Provide the (X, Y) coordinate of the cell's center where the given text is located.  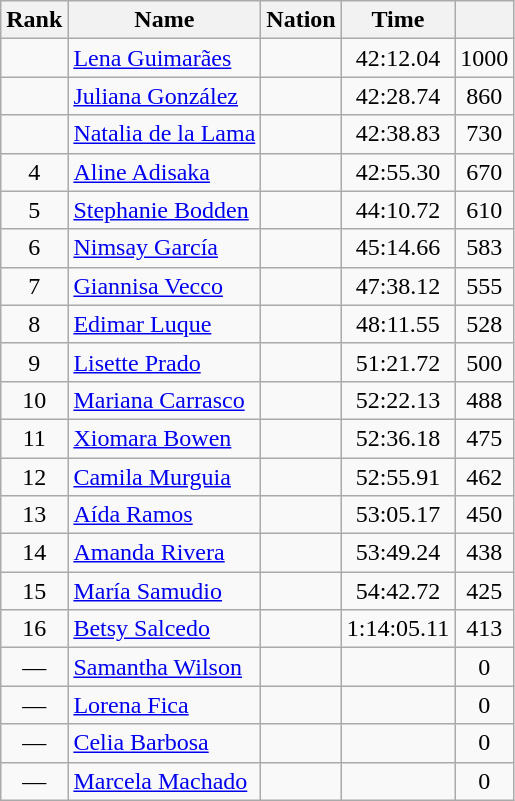
Lisette Prado (164, 362)
860 (484, 96)
11 (34, 438)
475 (484, 438)
María Samudio (164, 591)
462 (484, 477)
52:55.91 (398, 477)
Name (164, 20)
16 (34, 629)
53:49.24 (398, 553)
42:12.04 (398, 58)
9 (34, 362)
Samantha Wilson (164, 667)
1:14:05.11 (398, 629)
528 (484, 324)
Aída Ramos (164, 515)
10 (34, 400)
730 (484, 134)
Celia Barbosa (164, 743)
Rank (34, 20)
14 (34, 553)
Mariana Carrasco (164, 400)
555 (484, 286)
15 (34, 591)
48:11.55 (398, 324)
Nation (301, 20)
7 (34, 286)
Camila Murguia (164, 477)
438 (484, 553)
Time (398, 20)
12 (34, 477)
51:21.72 (398, 362)
Marcela Machado (164, 781)
Giannisa Vecco (164, 286)
42:55.30 (398, 172)
Natalia de la Lama (164, 134)
583 (484, 248)
610 (484, 210)
670 (484, 172)
52:36.18 (398, 438)
42:28.74 (398, 96)
488 (484, 400)
Juliana González (164, 96)
47:38.12 (398, 286)
Lorena Fica (164, 705)
Amanda Rivera (164, 553)
53:05.17 (398, 515)
44:10.72 (398, 210)
52:22.13 (398, 400)
Betsy Salcedo (164, 629)
8 (34, 324)
6 (34, 248)
Edimar Luque (164, 324)
45:14.66 (398, 248)
4 (34, 172)
54:42.72 (398, 591)
500 (484, 362)
5 (34, 210)
450 (484, 515)
Lena Guimarães (164, 58)
42:38.83 (398, 134)
Aline Adisaka (164, 172)
413 (484, 629)
13 (34, 515)
Xiomara Bowen (164, 438)
Stephanie Bodden (164, 210)
425 (484, 591)
Nimsay García (164, 248)
1000 (484, 58)
